From the cell containing the given text, extract its center point as [X, Y] coordinate. 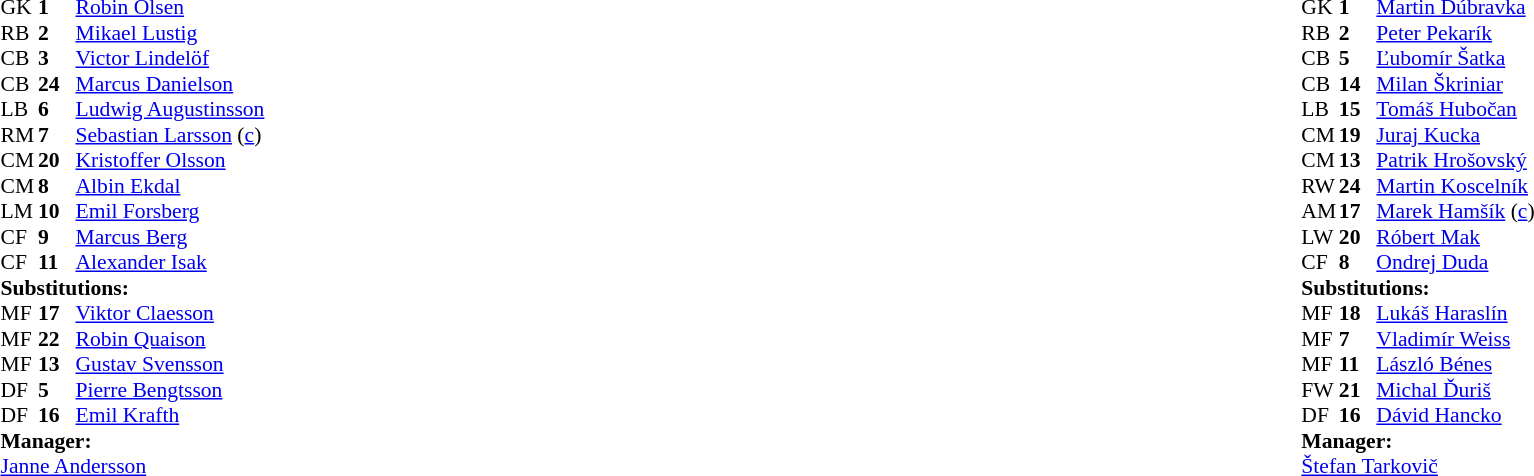
RM [19, 135]
Robin Quaison [170, 339]
Patrik Hrošovský [1455, 161]
19 [1358, 135]
14 [1358, 84]
15 [1358, 109]
9 [57, 237]
Marek Hamšík (c) [1455, 211]
LW [1320, 237]
Ludwig Augustinsson [170, 109]
6 [57, 109]
Marcus Danielson [170, 84]
Albin Ekdal [170, 186]
Viktor Claesson [170, 313]
Vladimír Weiss [1455, 339]
Juraj Kucka [1455, 135]
Martin Koscelník [1455, 186]
Gustav Svensson [170, 365]
18 [1358, 313]
Victor Lindelöf [170, 59]
Ľubomír Šatka [1455, 59]
Michal Ďuriš [1455, 390]
RW [1320, 186]
László Bénes [1455, 365]
Pierre Bengtsson [170, 390]
Lukáš Haraslín [1455, 313]
Mikael Lustig [170, 33]
21 [1358, 390]
Milan Škriniar [1455, 84]
Alexander Isak [170, 263]
Emil Forsberg [170, 211]
Kristoffer Olsson [170, 161]
LM [19, 211]
Ondrej Duda [1455, 263]
FW [1320, 390]
22 [57, 339]
Emil Krafth [170, 415]
10 [57, 211]
Dávid Hancko [1455, 415]
Róbert Mak [1455, 237]
Marcus Berg [170, 237]
AM [1320, 211]
Peter Pekarík [1455, 33]
Tomáš Hubočan [1455, 109]
Sebastian Larsson (c) [170, 135]
3 [57, 59]
